Detect which cell encompasses the target text, then output its (x, y) center coordinate. 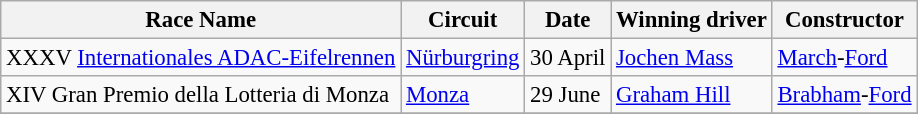
March-Ford (844, 58)
Brabham-Ford (844, 95)
Circuit (463, 20)
Race Name (201, 20)
Jochen Mass (692, 58)
XIV Gran Premio della Lotteria di Monza (201, 95)
XXXV Internationales ADAC-Eifelrennen (201, 58)
29 June (568, 95)
Graham Hill (692, 95)
Monza (463, 95)
Date (568, 20)
30 April (568, 58)
Nürburgring (463, 58)
Constructor (844, 20)
Winning driver (692, 20)
